Return (x, y) of the center of cell containing provided text 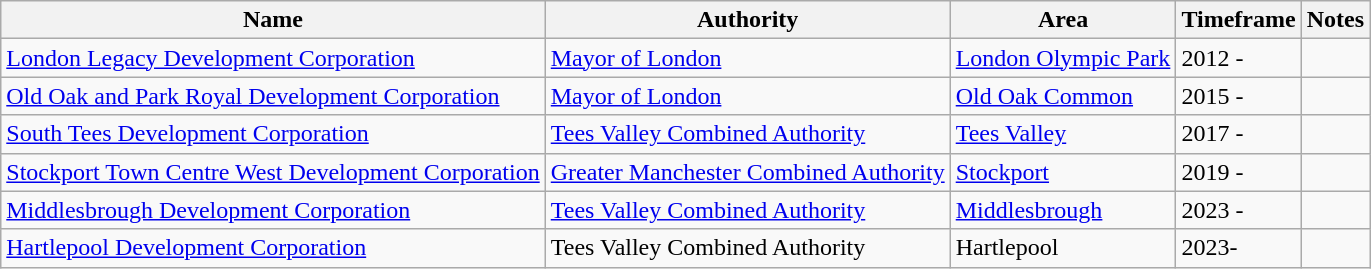
Hartlepool Development Corporation (273, 248)
London Legacy Development Corporation (273, 58)
Stockport (1063, 172)
Stockport Town Centre West Development Corporation (273, 172)
2015 - (1238, 96)
2017 - (1238, 134)
Authority (748, 20)
Tees Valley (1063, 134)
Old Oak and Park Royal Development Corporation (273, 96)
London Olympic Park (1063, 58)
South Tees Development Corporation (273, 134)
Hartlepool (1063, 248)
Old Oak Common (1063, 96)
2019 - (1238, 172)
Middlesbrough Development Corporation (273, 210)
Name (273, 20)
2023 - (1238, 210)
Notes (1335, 20)
Area (1063, 20)
Timeframe (1238, 20)
Middlesbrough (1063, 210)
Greater Manchester Combined Authority (748, 172)
2012 - (1238, 58)
2023- (1238, 248)
